Detect which cell encompasses the target text, then output its (X, Y) center coordinate. 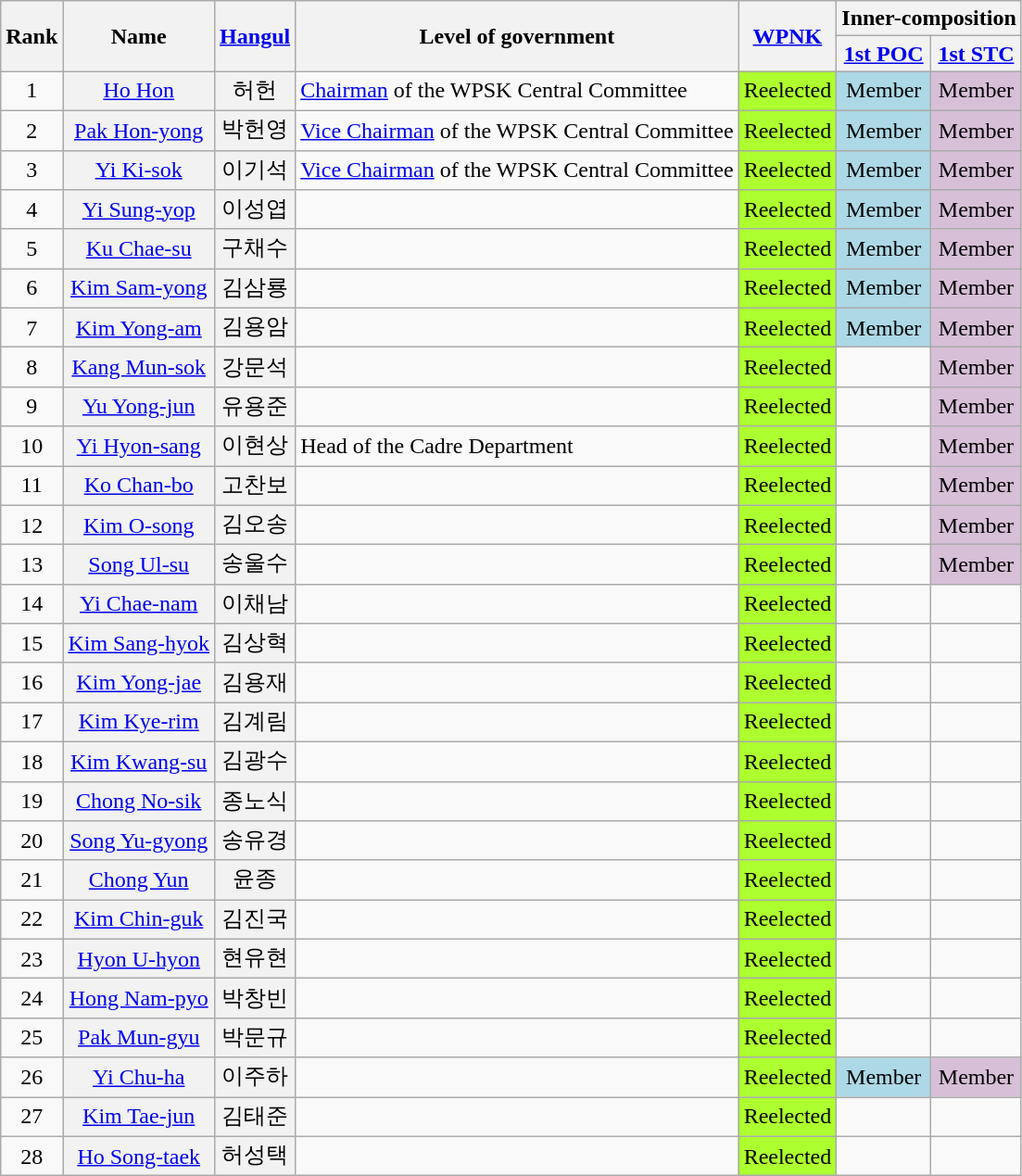
8 (32, 367)
Rank (32, 36)
WPNK (788, 36)
이성엽 (256, 209)
송울수 (256, 565)
4 (32, 209)
Kim Yong-am (139, 328)
18 (32, 762)
김상혁 (256, 643)
Song Yu-gyong (139, 841)
김삼룡 (256, 289)
박창빈 (256, 999)
김진국 (256, 919)
9 (32, 406)
Hangul (256, 36)
Ho Hon (139, 91)
허성택 (256, 1157)
17 (32, 723)
Yu Yong-jun (139, 406)
21 (32, 880)
김오송 (256, 525)
김광수 (256, 762)
6 (32, 289)
12 (32, 525)
Kim Sang-hyok (139, 643)
유용준 (256, 406)
강문석 (256, 367)
22 (32, 919)
Level of government (517, 36)
Inner-composition (929, 19)
11 (32, 486)
10 (32, 447)
이채남 (256, 604)
윤종 (256, 880)
허헌 (256, 91)
1 (32, 91)
Kim O-song (139, 525)
고찬보 (256, 486)
15 (32, 643)
16 (32, 682)
현유현 (256, 958)
Song Ul-su (139, 565)
Hyon U-hyon (139, 958)
Kim Kye-rim (139, 723)
Hong Nam-pyo (139, 999)
24 (32, 999)
14 (32, 604)
Kang Mun-sok (139, 367)
박헌영 (256, 130)
26 (32, 1077)
7 (32, 328)
Head of the Cadre Department (517, 447)
Yi Hyon-sang (139, 447)
Name (139, 36)
Ko Chan-bo (139, 486)
종노식 (256, 801)
Kim Yong-jae (139, 682)
23 (32, 958)
20 (32, 841)
Pak Hon-yong (139, 130)
Yi Sung-yop (139, 209)
5 (32, 248)
김용암 (256, 328)
이기석 (256, 171)
Ku Chae-su (139, 248)
3 (32, 171)
1st STC (977, 54)
구채수 (256, 248)
19 (32, 801)
2 (32, 130)
Chairman of the WPSK Central Committee (517, 91)
25 (32, 1038)
송유경 (256, 841)
28 (32, 1157)
Kim Kwang-su (139, 762)
Yi Chu-ha (139, 1077)
Kim Chin-guk (139, 919)
Kim Sam-yong (139, 289)
이주하 (256, 1077)
Yi Chae-nam (139, 604)
Ho Song-taek (139, 1157)
13 (32, 565)
김용재 (256, 682)
김계림 (256, 723)
김태준 (256, 1118)
박문규 (256, 1038)
27 (32, 1118)
Pak Mun-gyu (139, 1038)
1st POC (884, 54)
Yi Ki-sok (139, 171)
Chong Yun (139, 880)
Chong No-sik (139, 801)
Kim Tae-jun (139, 1118)
이현상 (256, 447)
